Find where the given text appears and provide that cell's center as [X, Y] coordinate. 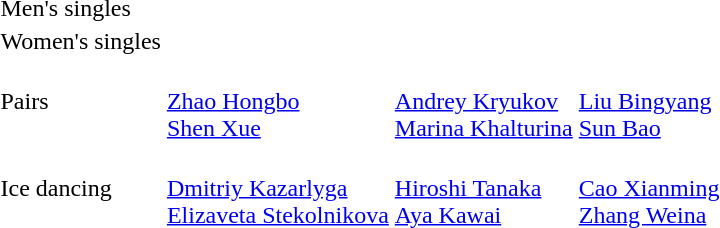
Zhao HongboShen Xue [278, 101]
Andrey KryukovMarina Khalturina [484, 101]
